Detect which cell encompasses the target text, then output its (X, Y) center coordinate. 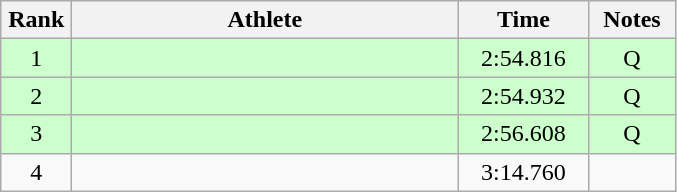
2:56.608 (524, 134)
4 (36, 172)
Athlete (265, 20)
3 (36, 134)
1 (36, 58)
3:14.760 (524, 172)
2:54.816 (524, 58)
Rank (36, 20)
2 (36, 96)
Notes (632, 20)
Time (524, 20)
2:54.932 (524, 96)
